From the cell containing the given text, extract its center point as (X, Y) coordinate. 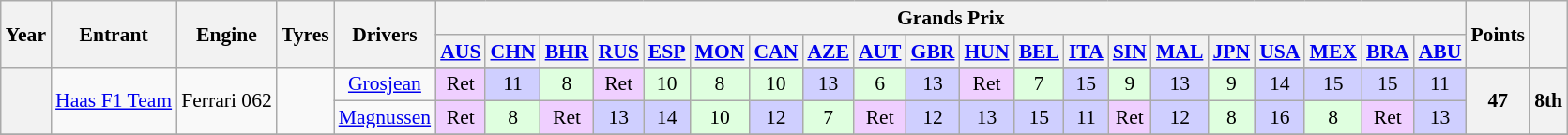
Magnussen (385, 118)
SIN (1130, 52)
Tyres (306, 34)
Haas F1 Team (114, 101)
GBR (933, 52)
47 (1498, 101)
ESP (667, 52)
CHN (512, 52)
BEL (1040, 52)
Ferrari 062 (227, 101)
Engine (227, 34)
Points (1498, 34)
AUS (460, 52)
MAL (1180, 52)
HUN (986, 52)
Drivers (385, 34)
Grosjean (385, 84)
ABU (1440, 52)
6 (880, 84)
AUT (880, 52)
Year (26, 34)
BHR (567, 52)
USA (1280, 52)
AZE (828, 52)
8th (1548, 101)
16 (1280, 118)
Grands Prix (951, 18)
BRA (1388, 52)
Entrant (114, 34)
RUS (617, 52)
ITA (1087, 52)
JPN (1231, 52)
MEX (1332, 52)
CAN (775, 52)
MON (721, 52)
